Capture the cell that displays the provided text and extract its (x, y) central coordinate. 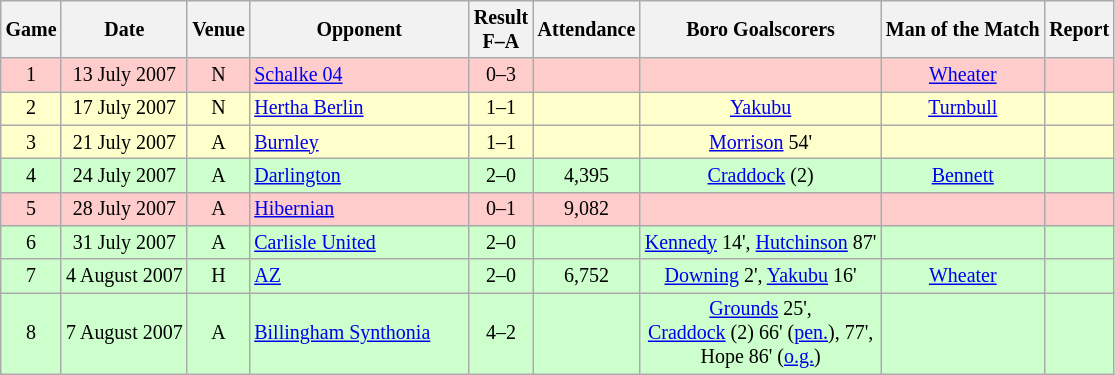
4 August 2007 (124, 276)
Date (124, 30)
Darlington (358, 176)
Kennedy 14', Hutchinson 87' (760, 242)
Game (32, 30)
Downing 2', Yakubu 16' (760, 276)
24 July 2007 (124, 176)
Billingham Synthonia (358, 334)
6,752 (586, 276)
21 July 2007 (124, 142)
Grounds 25',Craddock (2) 66' (pen.), 77',Hope 86' (o.g.) (760, 334)
13 July 2007 (124, 76)
ResultF–A (501, 30)
Venue (218, 30)
0–1 (501, 208)
Morrison 54' (760, 142)
31 July 2007 (124, 242)
Man of the Match (962, 30)
Bennett (962, 176)
Carlisle United (358, 242)
H (218, 276)
Attendance (586, 30)
7 August 2007 (124, 334)
4–2 (501, 334)
Yakubu (760, 108)
Hertha Berlin (358, 108)
9,082 (586, 208)
4 (32, 176)
Hibernian (358, 208)
Boro Goalscorers (760, 30)
Craddock (2) (760, 176)
1 (32, 76)
Report (1078, 30)
5 (32, 208)
2 (32, 108)
7 (32, 276)
0–3 (501, 76)
8 (32, 334)
4,395 (586, 176)
17 July 2007 (124, 108)
Opponent (358, 30)
6 (32, 242)
Turnbull (962, 108)
Schalke 04 (358, 76)
3 (32, 142)
Burnley (358, 142)
AZ (358, 276)
28 July 2007 (124, 208)
